Extract the [X, Y] coordinate from the center of the cell holding the provided text.  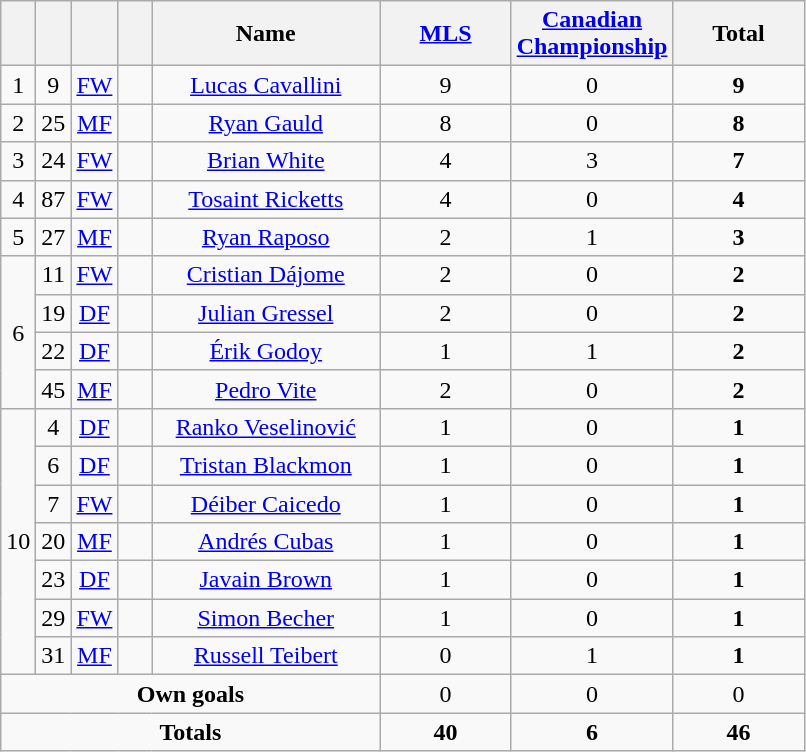
87 [54, 199]
Lucas Cavallini [266, 85]
10 [18, 541]
Tristan Blackmon [266, 465]
20 [54, 542]
Andrés Cubas [266, 542]
Déiber Caicedo [266, 503]
Pedro Vite [266, 389]
46 [738, 732]
23 [54, 580]
25 [54, 123]
Ryan Gauld [266, 123]
24 [54, 161]
11 [54, 275]
31 [54, 656]
5 [18, 237]
22 [54, 351]
MLS [446, 34]
Ranko Veselinović [266, 427]
Simon Becher [266, 618]
Total [738, 34]
Canadian Championship [592, 34]
27 [54, 237]
Javain Brown [266, 580]
Russell Teibert [266, 656]
Name [266, 34]
Érik Godoy [266, 351]
29 [54, 618]
19 [54, 313]
Tosaint Ricketts [266, 199]
Totals [190, 732]
Own goals [190, 694]
Ryan Raposo [266, 237]
40 [446, 732]
45 [54, 389]
Cristian Dájome [266, 275]
Julian Gressel [266, 313]
Brian White [266, 161]
